From the cell containing the given text, extract its center point as [X, Y] coordinate. 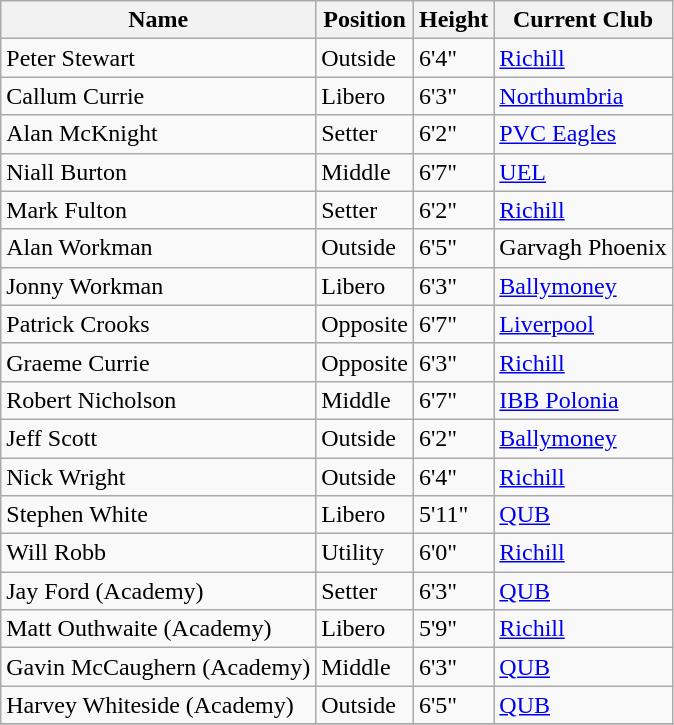
Matt Outhwaite (Academy) [158, 629]
Position [365, 20]
Utility [365, 553]
Height [453, 20]
5'11" [453, 515]
Current Club [583, 20]
Alan McKnight [158, 134]
Callum Currie [158, 96]
Name [158, 20]
Will Robb [158, 553]
5'9" [453, 629]
Jay Ford (Academy) [158, 591]
Nick Wright [158, 477]
IBB Polonia [583, 400]
Jonny Workman [158, 286]
UEL [583, 172]
Harvey Whiteside (Academy) [158, 705]
PVC Eagles [583, 134]
Graeme Currie [158, 362]
Jeff Scott [158, 438]
Stephen White [158, 515]
Mark Fulton [158, 210]
Niall Burton [158, 172]
Alan Workman [158, 248]
Gavin McCaughern (Academy) [158, 667]
Garvagh Phoenix [583, 248]
Northumbria [583, 96]
Liverpool [583, 324]
Robert Nicholson [158, 400]
6'0" [453, 553]
Peter Stewart [158, 58]
Patrick Crooks [158, 324]
